Search for the cell housing the specified text and yield its (X, Y) center coordinate. 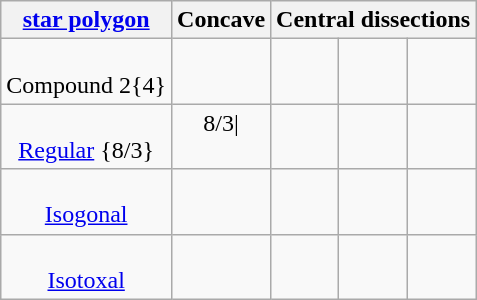
8/3| (222, 136)
Regular {8/3} (86, 136)
Isogonal (86, 202)
Central dissections (374, 20)
Compound 2{4} (86, 72)
Concave (222, 20)
star polygon (86, 20)
Isotoxal (86, 266)
